Find where the given text appears and provide that cell's center as [X, Y] coordinate. 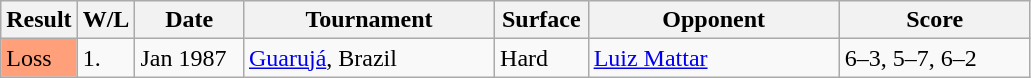
Luiz Mattar [714, 58]
Result [39, 20]
6–3, 5–7, 6–2 [934, 58]
W/L [106, 20]
Opponent [714, 20]
1. [106, 58]
Jan 1987 [190, 58]
Surface [542, 20]
Loss [39, 58]
Score [934, 20]
Tournament [368, 20]
Date [190, 20]
Hard [542, 58]
Guarujá, Brazil [368, 58]
